From the cell containing the given text, extract its center point as [X, Y] coordinate. 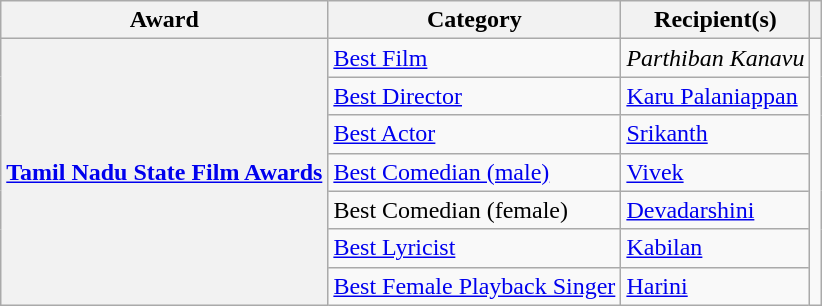
Best Lyricist [474, 248]
Kabilan [716, 248]
Award [164, 20]
Best Actor [474, 134]
Best Film [474, 58]
Tamil Nadu State Film Awards [164, 172]
Karu Palaniappan [716, 96]
Best Comedian (female) [474, 210]
Srikanth [716, 134]
Devadarshini [716, 210]
Vivek [716, 172]
Best Female Playback Singer [474, 286]
Recipient(s) [716, 20]
Best Comedian (male) [474, 172]
Parthiban Kanavu [716, 58]
Category [474, 20]
Harini [716, 286]
Best Director [474, 96]
